Return the [X, Y] coordinate for the center point of the cell that contains the specified text.  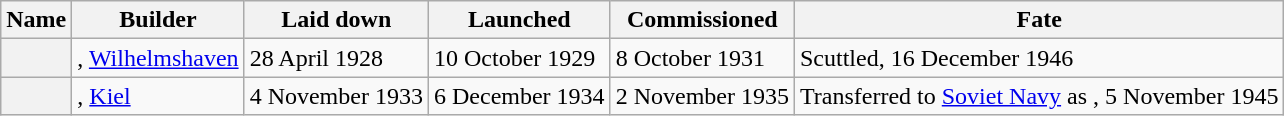
Builder [158, 20]
Laid down [336, 20]
2 November 1935 [702, 96]
10 October 1929 [519, 58]
Commissioned [702, 20]
, Wilhelmshaven [158, 58]
4 November 1933 [336, 96]
Launched [519, 20]
Scuttled, 16 December 1946 [1038, 58]
Transferred to Soviet Navy as , 5 November 1945 [1038, 96]
8 October 1931 [702, 58]
Fate [1038, 20]
Name [36, 20]
, Kiel [158, 96]
6 December 1934 [519, 96]
28 April 1928 [336, 58]
